Extract the [x, y] coordinate from the center of the cell holding the provided text.  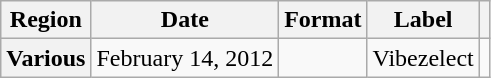
Various [46, 58]
Region [46, 20]
February 14, 2012 [185, 58]
Date [185, 20]
Label [423, 20]
Format [323, 20]
Vibezelect [423, 58]
